Pinpoint the cell where the given text exists, returning its (X, Y) midpoint coordinate. 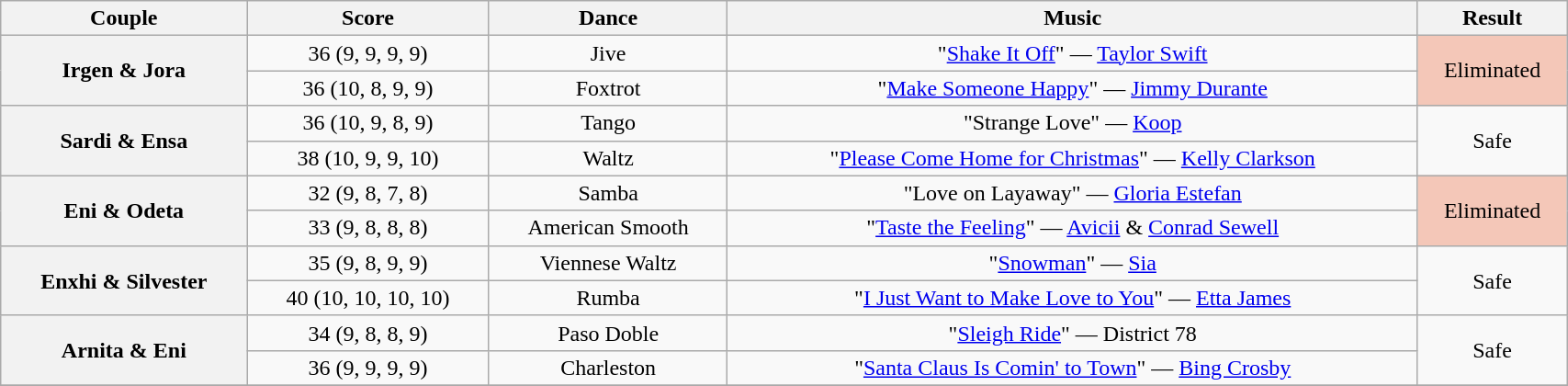
Waltz (608, 158)
"Taste the Feeling" — Avicii & Conrad Sewell (1073, 228)
Foxtrot (608, 88)
Rumba (608, 298)
Sardi & Ensa (124, 141)
32 (9, 8, 7, 8) (367, 193)
Charleston (608, 368)
"Shake It Off" — Taylor Swift (1073, 53)
Eni & Odeta (124, 210)
Arnita & Eni (124, 350)
"Please Come Home for Christmas" — Kelly Clarkson (1073, 158)
Enxhi & Silvester (124, 280)
36 (10, 8, 9, 9) (367, 88)
Result (1492, 18)
Paso Doble (608, 333)
35 (9, 8, 9, 9) (367, 263)
Irgen & Jora (124, 71)
Jive (608, 53)
33 (9, 8, 8, 8) (367, 228)
American Smooth (608, 228)
38 (10, 9, 9, 10) (367, 158)
"I Just Want to Make Love to You" — Etta James (1073, 298)
Tango (608, 123)
"Santa Claus Is Comin' to Town" — Bing Crosby (1073, 368)
40 (10, 10, 10, 10) (367, 298)
34 (9, 8, 8, 9) (367, 333)
Score (367, 18)
Samba (608, 193)
"Sleigh Ride" — District 78 (1073, 333)
"Make Someone Happy" — Jimmy Durante (1073, 88)
Viennese Waltz (608, 263)
Couple (124, 18)
36 (10, 9, 8, 9) (367, 123)
"Strange Love" — Koop (1073, 123)
"Love on Layaway" — Gloria Estefan (1073, 193)
Music (1073, 18)
Dance (608, 18)
"Snowman" — Sia (1073, 263)
